Return [x, y] of the center of cell containing provided text 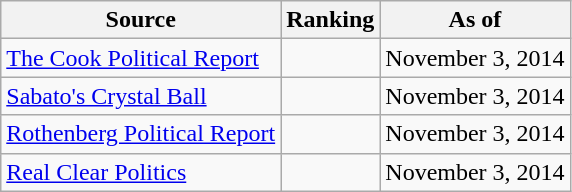
Rothenberg Political Report [141, 134]
Real Clear Politics [141, 172]
Sabato's Crystal Ball [141, 96]
Ranking [330, 20]
The Cook Political Report [141, 58]
As of [475, 20]
Source [141, 20]
